Output the (x, y) coordinate of the center of the cell containing the given text.  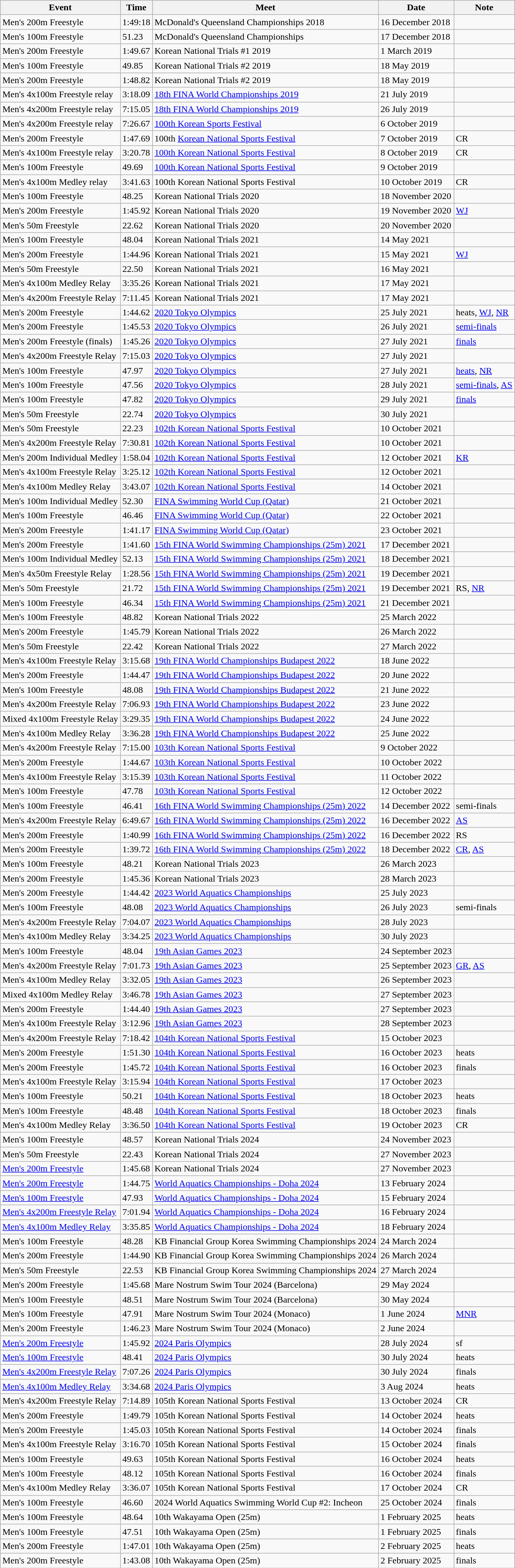
48.21 (136, 864)
26 March 2023 (416, 864)
29 July 2021 (416, 399)
3 Aug 2024 (416, 1386)
48.57 (136, 1140)
1:44.42 (136, 893)
1:44.75 (136, 1183)
1:45.53 (136, 327)
7 October 2019 (416, 138)
26 July 2021 (416, 327)
15 October 2023 (416, 1038)
25 September 2023 (416, 966)
49.85 (136, 66)
14 December 2022 (416, 806)
1:49:18 (136, 22)
18 December 2022 (416, 849)
13 February 2024 (416, 1183)
1:49.79 (136, 1415)
1:49.67 (136, 51)
1:44.96 (136, 254)
1:46.23 (136, 1328)
27 March 2022 (416, 646)
Men's 200m Freestyle (finals) (60, 341)
1:47.01 (136, 1546)
49.63 (136, 1459)
3:35.26 (136, 283)
19 November 2020 (416, 211)
47.51 (136, 1531)
RS, NR (484, 588)
17 October 2024 (416, 1488)
3:18.09 (136, 95)
3:16.70 (136, 1444)
28 July 2021 (416, 385)
1:45.72 (136, 1067)
47.78 (136, 791)
Date (416, 8)
7:26.67 (136, 124)
26 September 2023 (416, 980)
1:44.62 (136, 312)
47.56 (136, 385)
23 October 2021 (416, 530)
3:36.50 (136, 1125)
Korean National Trials #1 2019 (265, 51)
2 June 2024 (416, 1328)
50.21 (136, 1096)
1:45.03 (136, 1430)
48.48 (136, 1111)
3:15.39 (136, 777)
24 June 2022 (416, 719)
CR, AS (484, 849)
6:49.67 (136, 820)
10 October 2019 (416, 182)
48.41 (136, 1358)
7:14.89 (136, 1401)
1:51.30 (136, 1052)
20 November 2020 (416, 225)
24 March 2024 (416, 1241)
30 July 2021 (416, 414)
28 March 2023 (416, 878)
22.74 (136, 414)
51.23 (136, 37)
22.42 (136, 646)
3:15.94 (136, 1081)
1:44.40 (136, 1009)
16 February 2024 (416, 1212)
Men's 200m Individual Medley (60, 458)
25 March 2022 (416, 617)
11 October 2022 (416, 777)
Note (484, 8)
22.62 (136, 225)
18 November 2020 (416, 196)
24 September 2023 (416, 951)
Time (136, 8)
3:36.28 (136, 733)
3:34.68 (136, 1386)
48.82 (136, 617)
1:41.17 (136, 530)
25 July 2021 (416, 312)
21 December 2021 (416, 602)
48.28 (136, 1241)
48.12 (136, 1473)
22.23 (136, 429)
9 October 2022 (416, 748)
26 July 2023 (416, 908)
MNR (484, 1314)
GR, AS (484, 966)
3:35.85 (136, 1227)
3:46.78 (136, 994)
21 June 2022 (416, 690)
16 May 2021 (416, 269)
29 May 2024 (416, 1285)
7:15.05 (136, 109)
1 June 2024 (416, 1314)
15 February 2024 (416, 1198)
15 May 2021 (416, 254)
3:43.07 (136, 487)
28 September 2023 (416, 1023)
46.34 (136, 602)
1:45.36 (136, 878)
46.60 (136, 1502)
23 June 2022 (416, 704)
17 October 2023 (416, 1081)
22.53 (136, 1270)
1:39.72 (136, 849)
22.50 (136, 269)
RS (484, 835)
52.30 (136, 501)
3:34.25 (136, 937)
1:45.79 (136, 631)
47.93 (136, 1198)
10 October 2022 (416, 762)
8 October 2019 (416, 153)
26 July 2019 (416, 109)
7:30.81 (136, 443)
3:32.05 (136, 980)
Mixed 4x100m Medley Relay (60, 994)
25 July 2023 (416, 893)
28 July 2023 (416, 922)
30 July 2023 (416, 937)
KR (484, 458)
25 October 2024 (416, 1502)
26 March 2024 (416, 1256)
24 November 2023 (416, 1140)
Men's 4x100m Medley relay (60, 182)
1:40.99 (136, 835)
1:41.60 (136, 545)
22.43 (136, 1154)
McDonald's Queensland Championships (265, 37)
3:41.63 (136, 182)
1 March 2019 (416, 51)
30 May 2024 (416, 1299)
1:47.69 (136, 138)
48.51 (136, 1299)
7:06.93 (136, 704)
Men's 4x50m Freestyle Relay (60, 574)
3:29.35 (136, 719)
McDonald's Queensland Championships 2018 (265, 22)
7:07.26 (136, 1372)
18 June 2022 (416, 661)
3:20.78 (136, 153)
46.41 (136, 806)
46.46 (136, 516)
1:43.08 (136, 1560)
heats, NR (484, 370)
15 October 2024 (416, 1444)
14 October 2021 (416, 487)
49.69 (136, 167)
13 October 2024 (416, 1401)
Meet (265, 8)
7:01.94 (136, 1212)
21.72 (136, 588)
7:15.00 (136, 748)
1:58.04 (136, 458)
1:28.56 (136, 574)
12 October 2022 (416, 791)
22 October 2021 (416, 516)
1:44.90 (136, 1256)
Mixed 4x100m Freestyle Relay (60, 719)
7:01.73 (136, 966)
7:15.03 (136, 356)
3:15.68 (136, 661)
9 October 2019 (416, 167)
17 December 2018 (416, 37)
16 December 2018 (416, 22)
3:25.12 (136, 472)
52.13 (136, 559)
26 March 2022 (416, 631)
18 February 2024 (416, 1227)
AS (484, 820)
14 May 2021 (416, 240)
1:44.67 (136, 762)
2024 World Aquatics Swimming World Cup #2: Incheon (265, 1502)
17 December 2021 (416, 545)
19 October 2023 (416, 1125)
18 December 2021 (416, 559)
heats, WJ, NR (484, 312)
3:12.96 (136, 1023)
6 October 2019 (416, 124)
Event (60, 8)
21 October 2021 (416, 501)
7:11.45 (136, 298)
47.91 (136, 1314)
3:36.07 (136, 1488)
47.97 (136, 370)
7:18.42 (136, 1038)
28 July 2024 (416, 1343)
27 March 2024 (416, 1270)
1:45.26 (136, 341)
1:48.82 (136, 80)
21 July 2019 (416, 95)
25 June 2022 (416, 733)
20 June 2022 (416, 675)
100th Korean Sports Festival (265, 124)
47.82 (136, 399)
1:44.47 (136, 675)
7:04.07 (136, 922)
48.25 (136, 196)
semi-finals, AS (484, 385)
sf (484, 1343)
48.64 (136, 1517)
